Output the (x, y) coordinate of the center of the cell containing the given text.  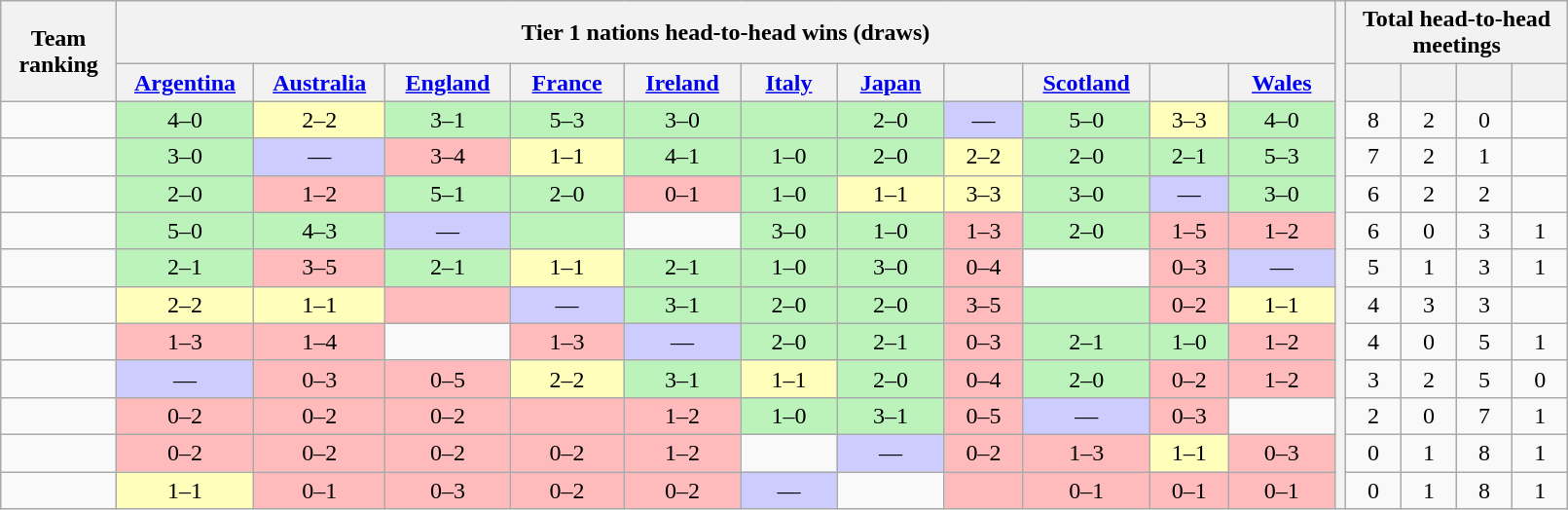
Italy (788, 83)
4–3 (319, 231)
Japan (891, 83)
3–4 (448, 157)
5–1 (448, 194)
Argentina (185, 83)
Team ranking (58, 51)
Total head-to-head meetings (1456, 33)
Scotland (1086, 83)
1–5 (1189, 231)
Ireland (682, 83)
Wales (1281, 83)
4–1 (682, 157)
1–4 (319, 342)
England (448, 83)
France (566, 83)
Australia (319, 83)
Tier 1 nations head-to-head wins (draws) (725, 33)
